Locate the cell with the specified text and output its [X, Y] center coordinate. 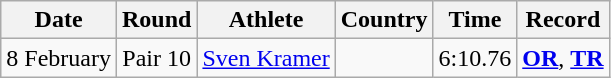
Sven Kramer [266, 58]
OR, TR [563, 58]
6:10.76 [475, 58]
Record [563, 20]
Time [475, 20]
Athlete [266, 20]
Date [59, 20]
Round [156, 20]
Pair 10 [156, 58]
Country [384, 20]
8 February [59, 58]
